Determine the [X, Y] coordinate at the center of the cell enclosing the given text.  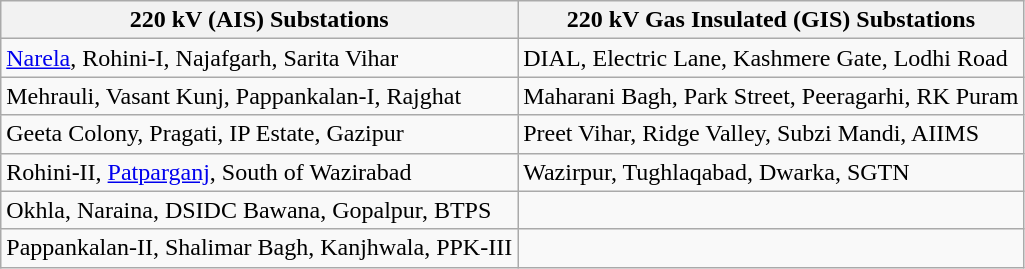
Pappankalan-II, Shalimar Bagh, Kanjhwala, PPK-III [260, 248]
220 kV (AIS) Substations [260, 20]
Geeta Colony, Pragati, IP Estate, Gazipur [260, 134]
DIAL, Electric Lane, Kashmere Gate, Lodhi Road [771, 58]
Narela, Rohini-I, Najafgarh, Sarita Vihar [260, 58]
Okhla, Naraina, DSIDC Bawana, Gopalpur, BTPS [260, 210]
Wazirpur, Tughlaqabad, Dwarka, SGTN [771, 172]
Mehrauli, Vasant Kunj, Pappankalan-I, Rajghat [260, 96]
Preet Vihar, Ridge Valley, Subzi Mandi, AIIMS [771, 134]
Maharani Bagh, Park Street, Peeragarhi, RK Puram [771, 96]
220 kV Gas Insulated (GIS) Substations [771, 20]
Rohini-II, Patparganj, South of Wazirabad [260, 172]
